Find where the given text appears and provide that cell's center as (X, Y) coordinate. 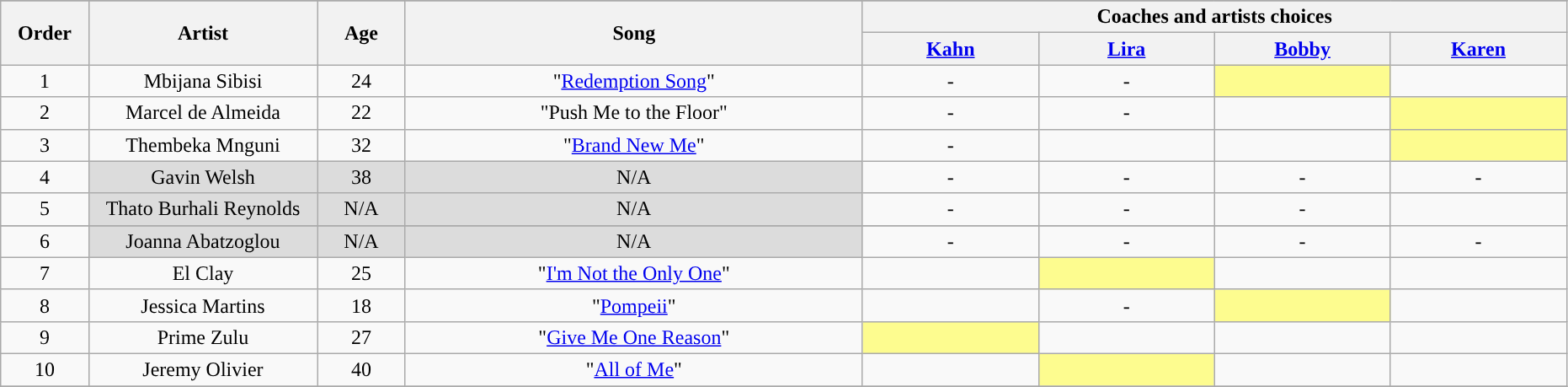
6 (45, 241)
Kahn (950, 49)
El Clay (203, 273)
"Pompeii" (633, 305)
4 (45, 177)
"Redemption Song" (633, 81)
40 (361, 369)
1 (45, 81)
24 (361, 81)
Jeremy Olivier (203, 369)
18 (361, 305)
Marcel de Almeida (203, 113)
Song (633, 33)
"All of Me" (633, 369)
Thato Burhali Reynolds (203, 209)
Joanna Abatzoglou (203, 241)
"I'm Not the Only One" (633, 273)
Mbijana Sibisi (203, 81)
7 (45, 273)
9 (45, 337)
Karen (1479, 49)
5 (45, 209)
Thembeka Mnguni (203, 145)
Bobby (1302, 49)
10 (45, 369)
Prime Zulu (203, 337)
Order (45, 33)
3 (45, 145)
"Push Me to the Floor" (633, 113)
Lira (1127, 49)
Jessica Martins (203, 305)
Age (361, 33)
"Give Me One Reason" (633, 337)
8 (45, 305)
27 (361, 337)
Coaches and artists choices (1214, 17)
32 (361, 145)
22 (361, 113)
Gavin Welsh (203, 177)
"Brand New Me" (633, 145)
Artist (203, 33)
2 (45, 113)
38 (361, 177)
25 (361, 273)
